Locate the cell with the specified text and output its [X, Y] center coordinate. 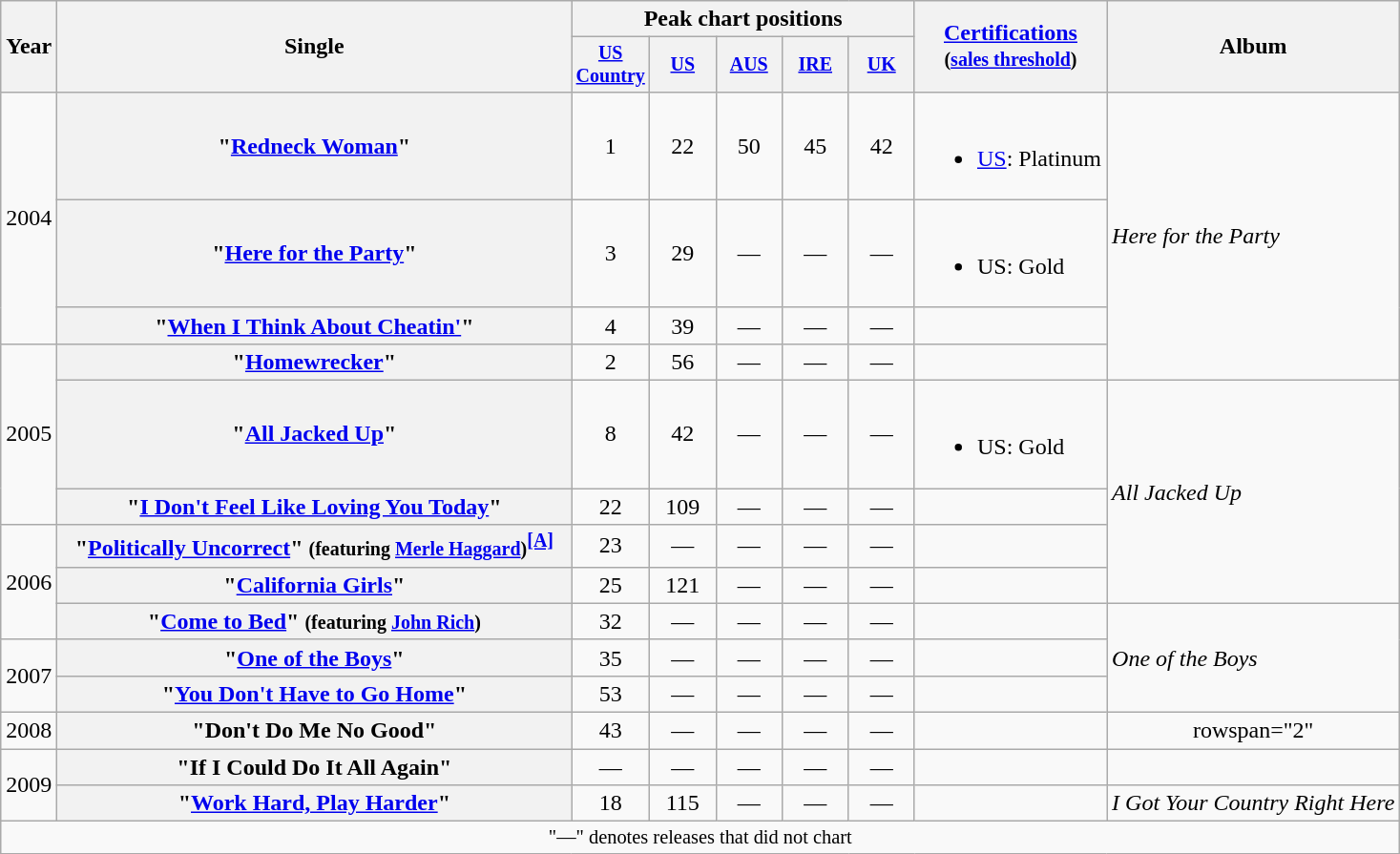
2 [611, 362]
"You Don't Have to Go Home" [315, 694]
35 [611, 657]
2007 [29, 676]
All Jacked Up [1254, 492]
"Work Hard, Play Harder" [315, 803]
"Don't Do Me No Good" [315, 730]
2006 [29, 582]
"When I Think About Cheatin'" [315, 325]
Peak chart positions [743, 19]
"If I Could Do It All Again" [315, 767]
"California Girls" [315, 585]
25 [611, 585]
Here for the Party [1254, 236]
18 [611, 803]
109 [683, 507]
US [683, 65]
121 [683, 585]
1 [611, 145]
"Politically Uncorrect" (featuring Merle Haggard)[A] [315, 546]
Certifications(sales threshold) [1010, 47]
AUS [748, 65]
"Redneck Woman" [315, 145]
2008 [29, 730]
50 [748, 145]
53 [611, 694]
39 [683, 325]
I Got Your Country Right Here [1254, 803]
rowspan="2" [1254, 730]
UK [882, 65]
Single [315, 47]
"Come to Bed" (featuring John Rich) [315, 621]
3 [611, 254]
US Country [611, 65]
"I Don't Feel Like Loving You Today" [315, 507]
45 [815, 145]
Year [29, 47]
115 [683, 803]
32 [611, 621]
8 [611, 435]
2009 [29, 785]
"All Jacked Up" [315, 435]
43 [611, 730]
"—" denotes releases that did not chart [700, 838]
IRE [815, 65]
4 [611, 325]
"Homewrecker" [315, 362]
56 [683, 362]
23 [611, 546]
29 [683, 254]
Album [1254, 47]
2005 [29, 433]
"Here for the Party" [315, 254]
"One of the Boys" [315, 657]
2004 [29, 218]
One of the Boys [1254, 657]
US: Platinum [1010, 145]
